Detect which cell encompasses the target text, then output its (X, Y) center coordinate. 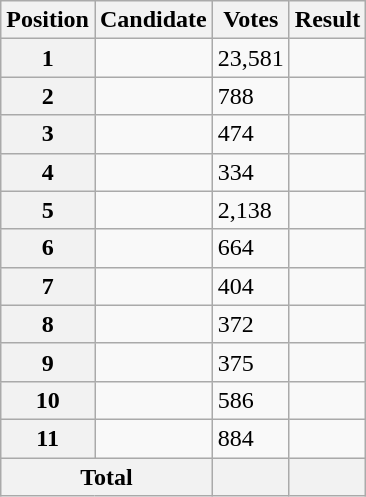
Position (48, 20)
Candidate (153, 20)
8 (48, 324)
2,138 (250, 210)
11 (48, 438)
372 (250, 324)
474 (250, 134)
884 (250, 438)
7 (48, 286)
Total (107, 477)
586 (250, 400)
1 (48, 58)
5 (48, 210)
788 (250, 96)
664 (250, 248)
10 (48, 400)
404 (250, 286)
2 (48, 96)
23,581 (250, 58)
334 (250, 172)
Result (327, 20)
3 (48, 134)
4 (48, 172)
9 (48, 362)
Votes (250, 20)
6 (48, 248)
375 (250, 362)
